Scan for the cell matching the given text and deliver its (X, Y) coordinate at center. 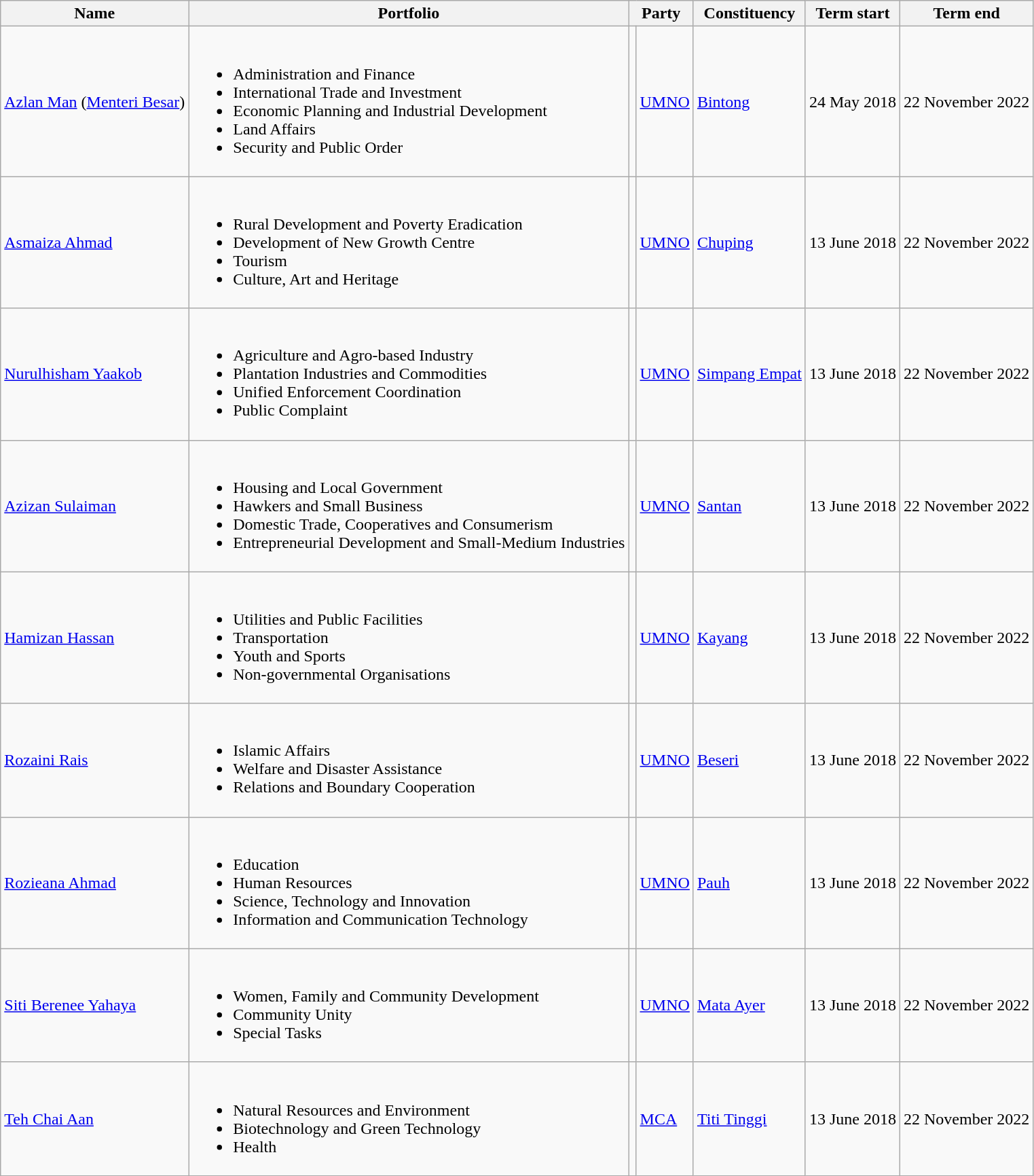
Rozieana Ahmad (95, 883)
Rural Development and Poverty EradicationDevelopment of New Growth CentreTourismCulture, Art and Heritage (409, 242)
Kayang (750, 638)
Hamizan Hassan (95, 638)
Administration and FinanceInternational Trade and InvestmentEconomic Planning and Industrial DevelopmentLand AffairsSecurity and Public Order (409, 102)
Chuping (750, 242)
Simpang Empat (750, 374)
Siti Berenee Yahaya (95, 1005)
Agriculture and Agro-based IndustryPlantation Industries and CommoditiesUnified Enforcement CoordinationPublic Complaint (409, 374)
Islamic AffairsWelfare and Disaster AssistanceRelations and Boundary Cooperation (409, 760)
Constituency (750, 14)
Nurulhisham Yaakob (95, 374)
Portfolio (409, 14)
Utilities and Public FacilitiesTransportationYouth and SportsNon-governmental Organisations (409, 638)
Azizan Sulaiman (95, 506)
MCA (665, 1119)
Titi Tinggi (750, 1119)
EducationHuman ResourcesScience, Technology and InnovationInformation and Communication Technology (409, 883)
Beseri (750, 760)
Azlan Man (Menteri Besar) (95, 102)
Rozaini Rais (95, 760)
Party (661, 14)
Asmaiza Ahmad (95, 242)
Name (95, 14)
Mata Ayer (750, 1005)
Bintong (750, 102)
Santan (750, 506)
Natural Resources and EnvironmentBiotechnology and Green TechnologyHealth (409, 1119)
Women, Family and Community DevelopmentCommunity UnitySpecial Tasks (409, 1005)
Term start (853, 14)
Term end (967, 14)
Teh Chai Aan (95, 1119)
Pauh (750, 883)
24 May 2018 (853, 102)
